Scan for the cell matching the given text and deliver its (x, y) coordinate at center. 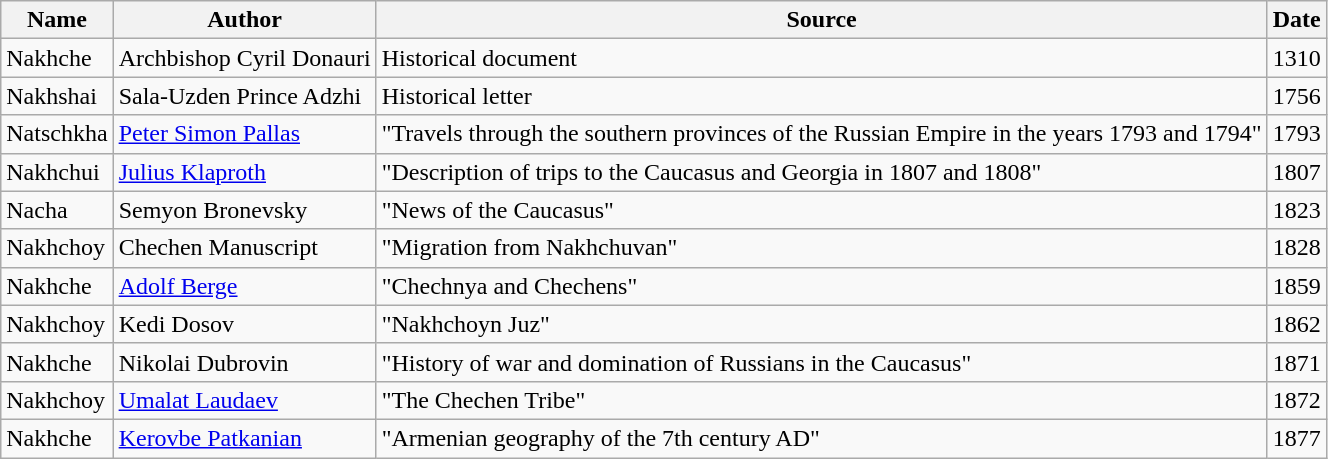
Nakhshai (57, 96)
Date (1296, 20)
Chechen Manuscript (244, 248)
Historical letter (822, 96)
Source (822, 20)
Name (57, 20)
Archbishop Cyril Donauri (244, 58)
1823 (1296, 210)
"History of war and domination of Russians in the Caucasus" (822, 362)
"Nakhchoyn Juz" (822, 324)
1862 (1296, 324)
Peter Simon Pallas (244, 134)
"Travels through the southern provinces of the Russian Empire in the years 1793 and 1794" (822, 134)
"News of the Caucasus" (822, 210)
1871 (1296, 362)
"Armenian geography of the 7th century AD" (822, 438)
Adolf Berge (244, 286)
Nikolai Dubrovin (244, 362)
1807 (1296, 172)
"Migration from Nakhchuvan" (822, 248)
"The Chechen Tribe" (822, 400)
"Description of trips to the Caucasus and Georgia in 1807 and 1808" (822, 172)
Kerovbe Patkanian (244, 438)
1828 (1296, 248)
Sala-Uzden Prince Adzhi (244, 96)
Historical document (822, 58)
1877 (1296, 438)
1859 (1296, 286)
Nacha (57, 210)
1756 (1296, 96)
"Chechnya and Chechens" (822, 286)
Natschkha (57, 134)
Author (244, 20)
Semyon Bronevsky (244, 210)
1872 (1296, 400)
1793 (1296, 134)
1310 (1296, 58)
Umalat Laudaev (244, 400)
Kedi Dosov (244, 324)
Nakhchui (57, 172)
Julius Klaproth (244, 172)
